For the text-containing cell, return its midpoint in [x, y] coordinate format. 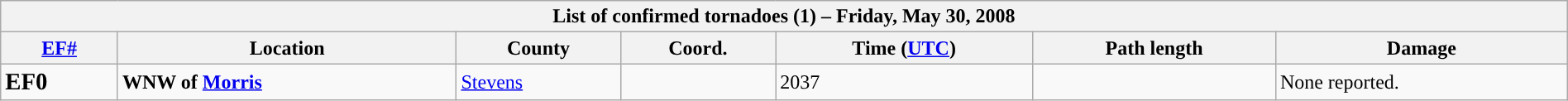
Damage [1421, 48]
Stevens [538, 82]
County [538, 48]
WNW of Morris [287, 82]
Time (UTC) [905, 48]
Location [287, 48]
EF0 [60, 82]
EF# [60, 48]
List of confirmed tornadoes (1) – Friday, May 30, 2008 [784, 17]
Path length [1154, 48]
Coord. [698, 48]
None reported. [1421, 82]
2037 [905, 82]
